Detect which cell encompasses the target text, then output its [X, Y] center coordinate. 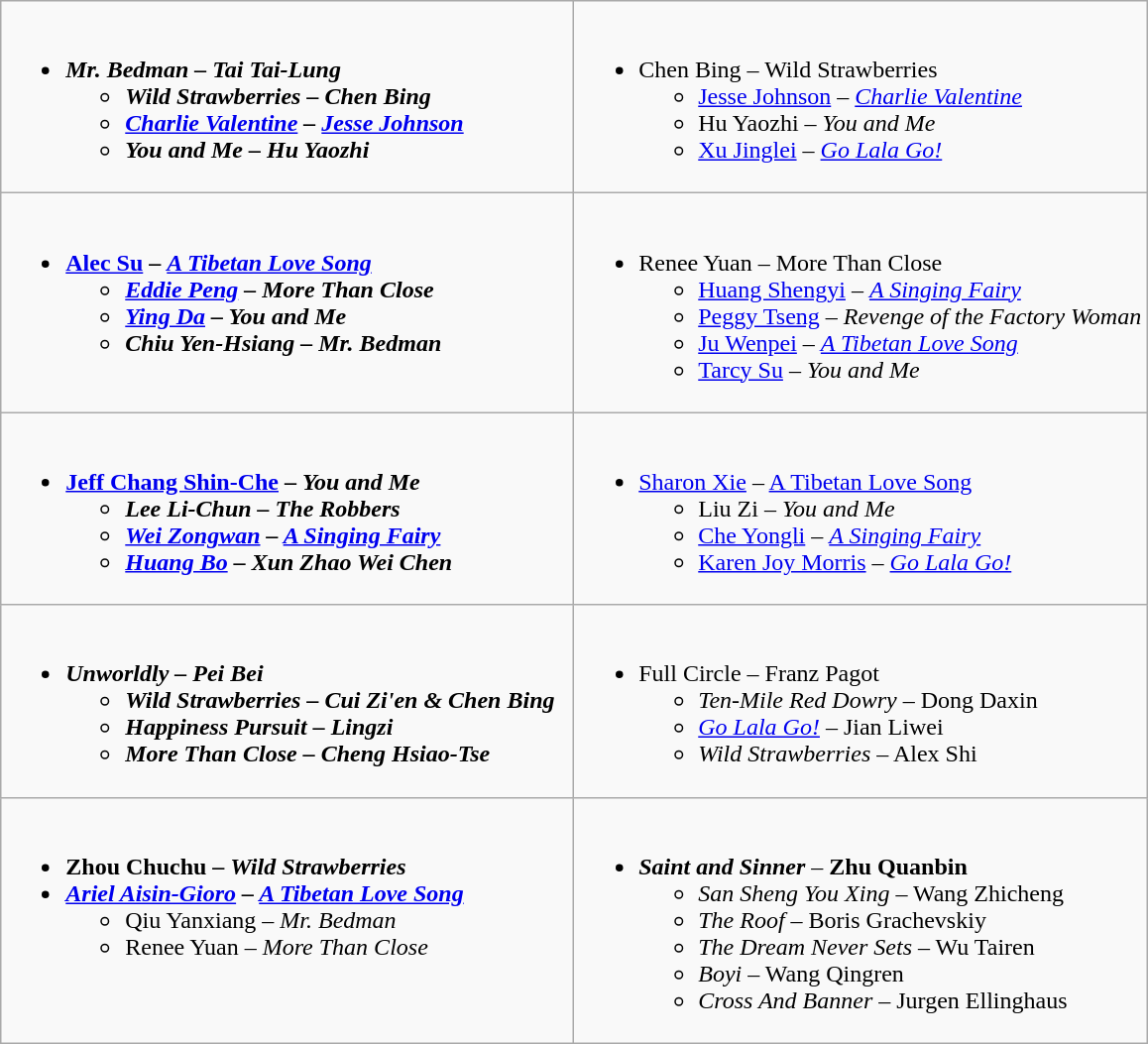
Zhou Chuchu – Wild StrawberriesAriel Aisin-Gioro – A Tibetan Love SongQiu Yanxiang – Mr. BedmanRenee Yuan – More Than Close [287, 920]
Unworldly – Pei BeiWild Strawberries – Cui Zi'en & Chen BingHappiness Pursuit – LingziMore Than Close – Cheng Hsiao-Tse [287, 701]
Mr. Bedman – Tai Tai-LungWild Strawberries – Chen BingCharlie Valentine – Jesse JohnsonYou and Me – Hu Yaozhi [287, 97]
Sharon Xie – A Tibetan Love SongLiu Zi – You and MeChe Yongli – A Singing FairyKaren Joy Morris – Go Lala Go! [861, 509]
Jeff Chang Shin-Che – You and MeLee Li-Chun – The RobbersWei Zongwan – A Singing FairyHuang Bo – Xun Zhao Wei Chen [287, 509]
Chen Bing – Wild StrawberriesJesse Johnson – Charlie ValentineHu Yaozhi – You and MeXu Jinglei – Go Lala Go! [861, 97]
Alec Su – A Tibetan Love SongEddie Peng – More Than CloseYing Da – You and MeChiu Yen-Hsiang – Mr. Bedman [287, 303]
Full Circle – Franz PagotTen-Mile Red Dowry – Dong DaxinGo Lala Go! – Jian LiweiWild Strawberries – Alex Shi [861, 701]
